Find where the given text appears and provide that cell's center as (X, Y) coordinate. 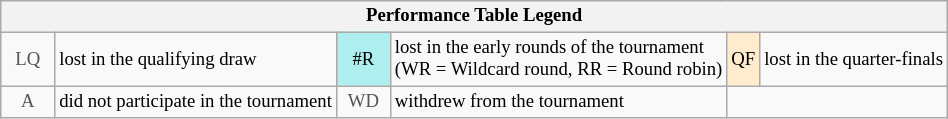
withdrew from the tournament (558, 102)
#R (363, 60)
LQ (28, 60)
Performance Table Legend (474, 16)
QF (744, 60)
did not participate in the tournament (196, 102)
A (28, 102)
lost in the qualifying draw (196, 60)
lost in the quarter-finals (854, 60)
lost in the early rounds of the tournament(WR = Wildcard round, RR = Round robin) (558, 60)
WD (363, 102)
